Provide the (X, Y) coordinate of the cell's center where the given text is located.  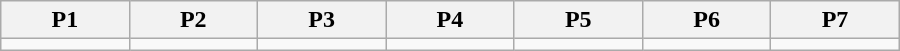
P4 (450, 20)
P7 (835, 20)
P1 (65, 20)
P2 (193, 20)
P3 (321, 20)
P6 (706, 20)
P5 (578, 20)
